Return (X, Y) of the center of cell containing provided text 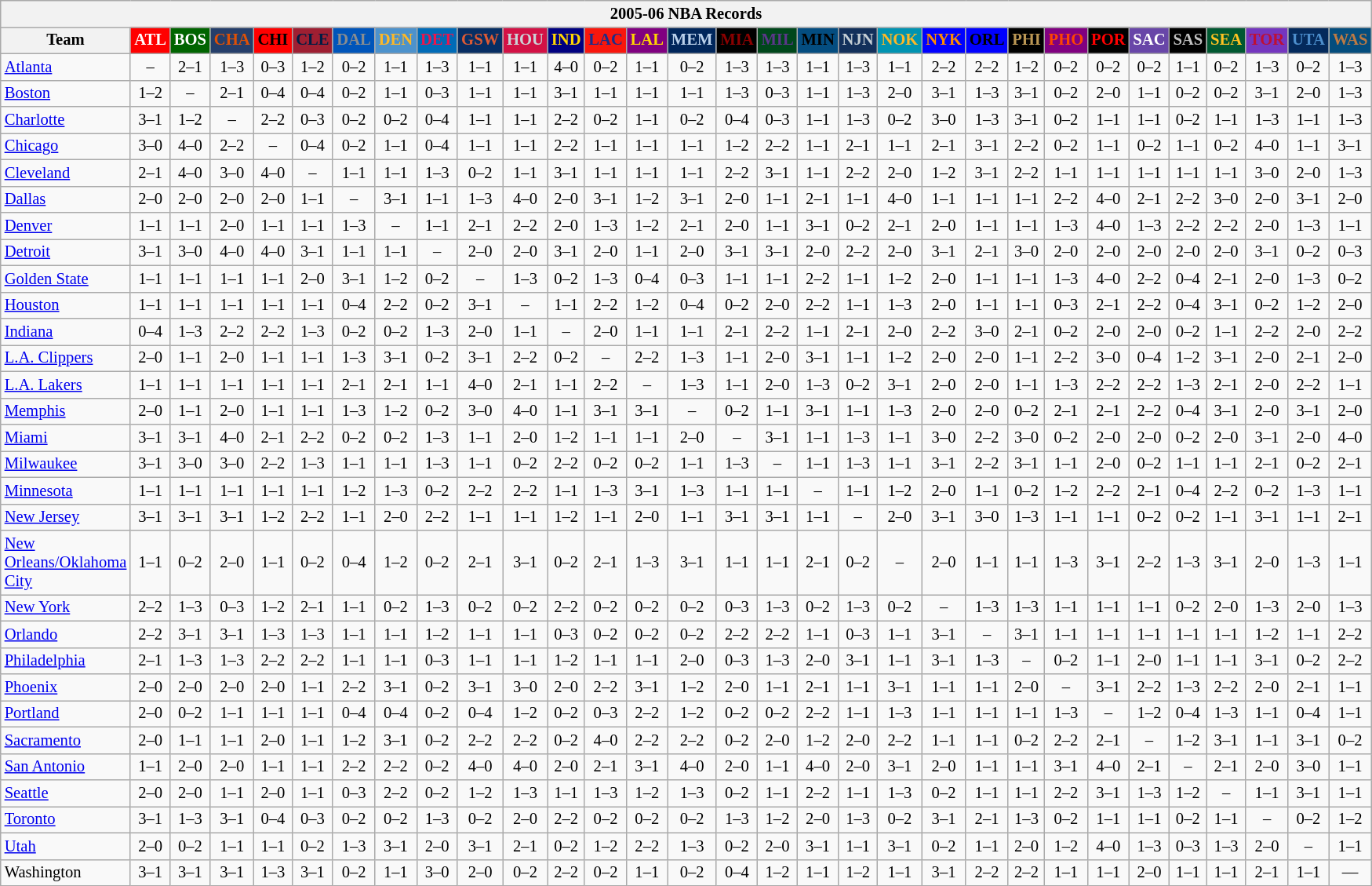
Houston (66, 305)
Sacramento (66, 740)
New Orleans/Oklahoma City (66, 563)
LAC (606, 40)
L.A. Clippers (66, 358)
Cleveland (66, 173)
CHA (232, 40)
Portland (66, 713)
Minnesota (66, 490)
New York (66, 607)
BOS (190, 40)
Miami (66, 437)
Golden State (66, 279)
PHO (1066, 40)
TOR (1267, 40)
Boston (66, 93)
HOU (526, 40)
POR (1108, 40)
Philadelphia (66, 661)
Memphis (66, 411)
MEM (692, 40)
CLE (312, 40)
Team (66, 40)
MIN (818, 40)
CHI (273, 40)
MIL (778, 40)
2005-06 NBA Records (686, 13)
SEA (1226, 40)
LAL (647, 40)
Seattle (66, 793)
SAS (1188, 40)
DET (437, 40)
NYK (944, 40)
— (1350, 873)
Dallas (66, 199)
ORL (987, 40)
Phoenix (66, 687)
DAL (353, 40)
Utah (66, 846)
ATL (151, 40)
Detroit (66, 252)
PHI (1026, 40)
MIA (737, 40)
DEN (395, 40)
Chicago (66, 146)
SAC (1148, 40)
NJN (858, 40)
GSW (480, 40)
San Antonio (66, 767)
IND (566, 40)
Toronto (66, 819)
Denver (66, 225)
UTA (1308, 40)
Charlotte (66, 120)
NOK (901, 40)
Indiana (66, 332)
L.A. Lakers (66, 385)
WAS (1350, 40)
Orlando (66, 634)
New Jersey (66, 517)
Atlanta (66, 67)
Milwaukee (66, 464)
Washington (66, 873)
